Identify which cell holds the provided text, then report its (x, y) central coordinate. 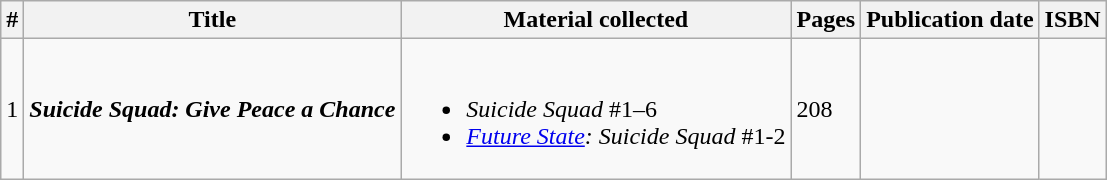
208 (826, 109)
Publication date (950, 20)
Suicide Squad: Give Peace a Chance (212, 109)
# (12, 20)
Suicide Squad #1–6Future State: Suicide Squad #1-2 (596, 109)
Title (212, 20)
Material collected (596, 20)
ISBN (1072, 20)
Pages (826, 20)
1 (12, 109)
